Determine the [x, y] coordinate at the center of the cell enclosing the given text.  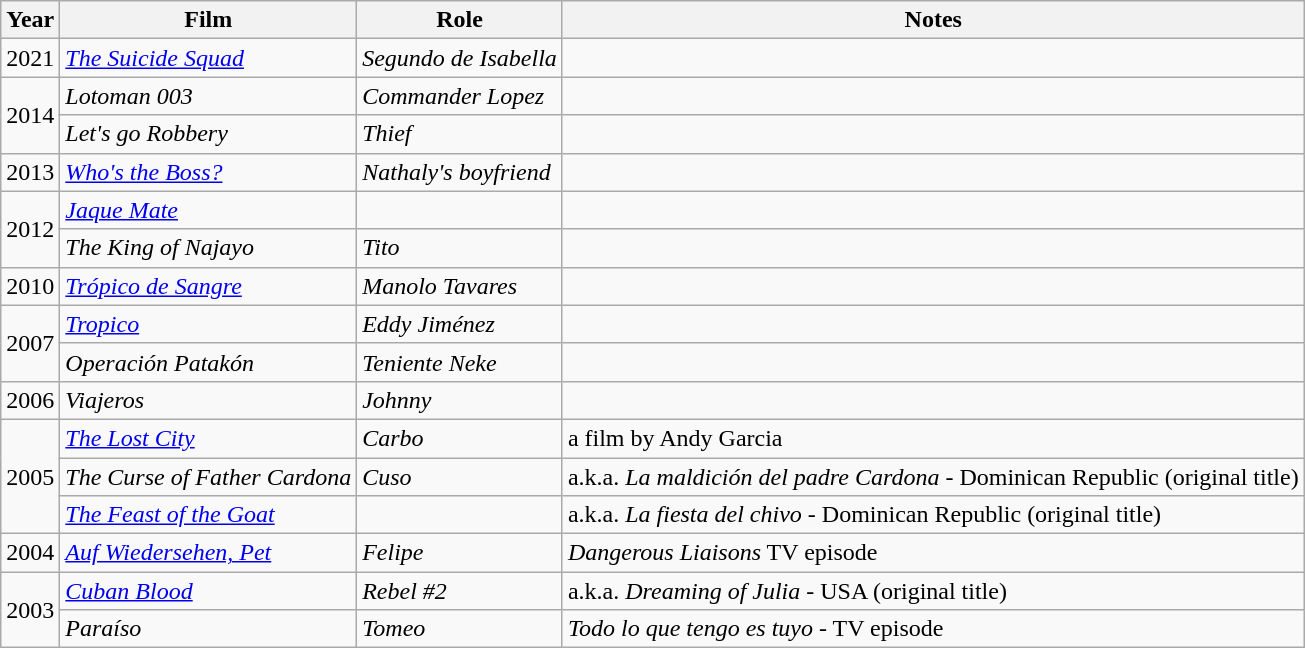
a.k.a. La fiesta del chivo - Dominican Republic (original title) [933, 515]
Eddy Jiménez [460, 324]
Film [208, 20]
Who's the Boss? [208, 172]
Felipe [460, 553]
Cuso [460, 477]
2005 [30, 476]
Johnny [460, 400]
2021 [30, 58]
Teniente Neke [460, 362]
The Curse of Father Cardona [208, 477]
Carbo [460, 438]
Tomeo [460, 629]
The Lost City [208, 438]
Commander Lopez [460, 96]
2004 [30, 553]
Year [30, 20]
Let's go Robbery [208, 134]
Todo lo que tengo es tuyo - TV episode [933, 629]
Thief [460, 134]
Segundo de Isabella [460, 58]
Tropico [208, 324]
Lotoman 003 [208, 96]
a film by Andy Garcia [933, 438]
2014 [30, 115]
Viajeros [208, 400]
2006 [30, 400]
a.k.a. La maldición del padre Cardona - Dominican Republic (original title) [933, 477]
Tito [460, 248]
2007 [30, 343]
2003 [30, 610]
Auf Wiedersehen, Pet [208, 553]
The King of Najayo [208, 248]
2013 [30, 172]
Trópico de Sangre [208, 286]
Operación Patakón [208, 362]
2010 [30, 286]
Manolo Tavares [460, 286]
Rebel #2 [460, 591]
The Feast of the Goat [208, 515]
Cuban Blood [208, 591]
Dangerous Liaisons TV episode [933, 553]
2012 [30, 229]
Jaque Mate [208, 210]
Role [460, 20]
Notes [933, 20]
a.k.a. Dreaming of Julia - USA (original title) [933, 591]
Paraíso [208, 629]
The Suicide Squad [208, 58]
Nathaly's boyfriend [460, 172]
